Provide the [X, Y] coordinate of the cell's center where the given text is located.  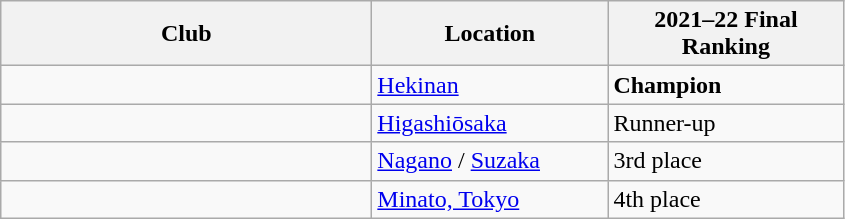
Champion [726, 85]
Location [490, 34]
3rd place [726, 161]
Club [186, 34]
Minato, Tokyo [490, 199]
4th place [726, 199]
Nagano / Suzaka [490, 161]
Higashiōsaka [490, 123]
Hekinan [490, 85]
Runner-up [726, 123]
2021–22 Final Ranking [726, 34]
